Return [x, y] of the center of cell containing provided text 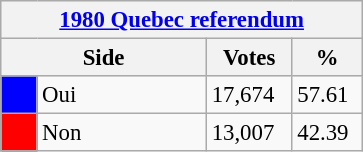
% [328, 58]
13,007 [249, 133]
57.61 [328, 95]
17,674 [249, 95]
Oui [122, 95]
Non [122, 133]
1980 Quebec referendum [182, 20]
Side [104, 58]
Votes [249, 58]
42.39 [328, 133]
